For the text-containing cell, return its midpoint in [x, y] coordinate format. 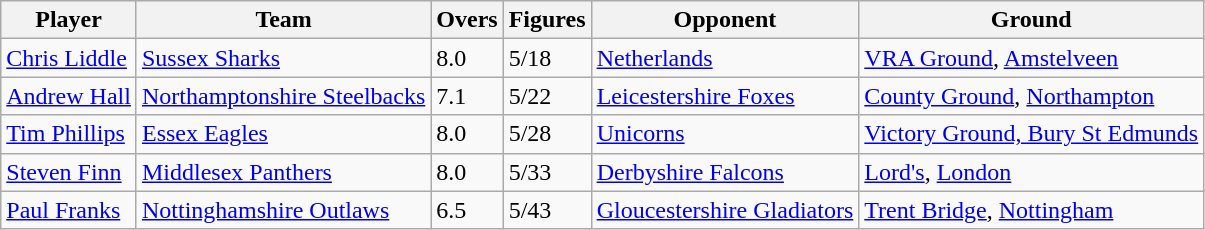
5/22 [547, 96]
Leicestershire Foxes [725, 96]
Opponent [725, 20]
5/43 [547, 210]
Player [69, 20]
Lord's, London [1032, 172]
5/28 [547, 134]
Essex Eagles [283, 134]
Ground [1032, 20]
Unicorns [725, 134]
VRA Ground, Amstelveen [1032, 58]
Tim Phillips [69, 134]
Nottinghamshire Outlaws [283, 210]
Steven Finn [69, 172]
Gloucestershire Gladiators [725, 210]
5/33 [547, 172]
Andrew Hall [69, 96]
7.1 [467, 96]
Chris Liddle [69, 58]
Victory Ground, Bury St Edmunds [1032, 134]
6.5 [467, 210]
Sussex Sharks [283, 58]
Team [283, 20]
Figures [547, 20]
Overs [467, 20]
Paul Franks [69, 210]
Derbyshire Falcons [725, 172]
Trent Bridge, Nottingham [1032, 210]
Netherlands [725, 58]
5/18 [547, 58]
County Ground, Northampton [1032, 96]
Middlesex Panthers [283, 172]
Northamptonshire Steelbacks [283, 96]
